Provide the [x, y] coordinate of the cell's center where the given text is located.  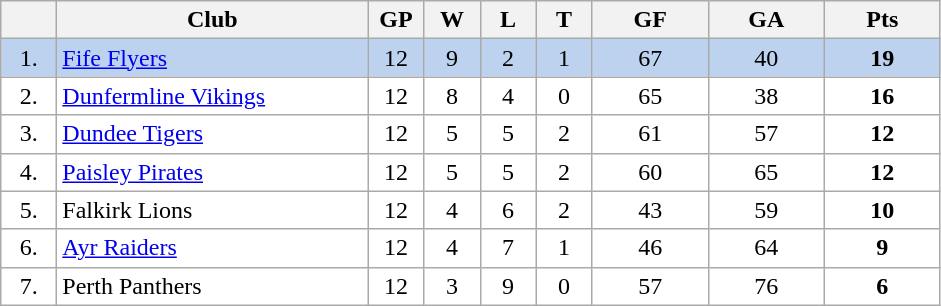
T [564, 20]
40 [766, 58]
61 [650, 134]
19 [882, 58]
Ayr Raiders [212, 248]
10 [882, 210]
60 [650, 172]
Perth Panthers [212, 286]
6. [29, 248]
5. [29, 210]
GP [396, 20]
Falkirk Lions [212, 210]
Dundee Tigers [212, 134]
3 [452, 286]
7. [29, 286]
Pts [882, 20]
Paisley Pirates [212, 172]
8 [452, 96]
38 [766, 96]
67 [650, 58]
L [508, 20]
43 [650, 210]
Fife Flyers [212, 58]
GA [766, 20]
59 [766, 210]
4. [29, 172]
Dunfermline Vikings [212, 96]
46 [650, 248]
76 [766, 286]
1. [29, 58]
2. [29, 96]
3. [29, 134]
W [452, 20]
16 [882, 96]
7 [508, 248]
64 [766, 248]
GF [650, 20]
Club [212, 20]
